Determine the (x, y) coordinate at the center of the cell enclosing the given text.  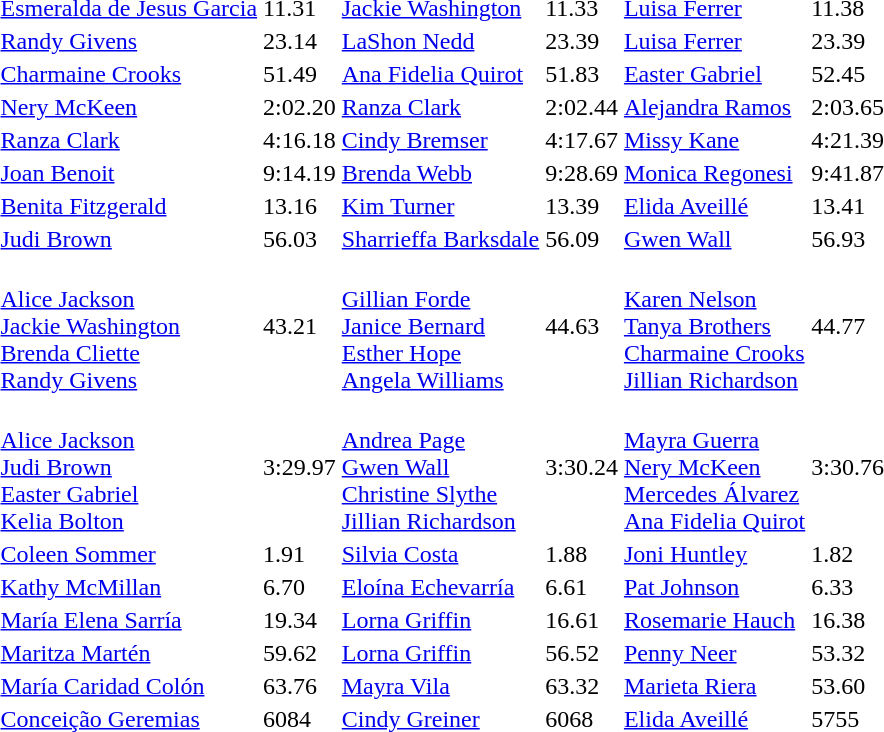
16.61 (582, 620)
Elida Aveillé (714, 206)
63.32 (582, 686)
56.09 (582, 239)
Marieta Riera (714, 686)
Joni Huntley (714, 554)
4:17.67 (582, 140)
Luisa Ferrer (714, 41)
51.83 (582, 74)
44.63 (582, 326)
43.21 (300, 326)
Monica Regonesi (714, 173)
9:28.69 (582, 173)
Sharrieffa Barksdale (440, 239)
19.34 (300, 620)
Cindy Bremser (440, 140)
Pat Johnson (714, 587)
2:02.20 (300, 107)
4:16.18 (300, 140)
LaShon Nedd (440, 41)
13.39 (582, 206)
13.16 (300, 206)
6.61 (582, 587)
63.76 (300, 686)
2:02.44 (582, 107)
Ranza Clark (440, 107)
Easter Gabriel (714, 74)
56.03 (300, 239)
Eloína Echevarría (440, 587)
1.91 (300, 554)
1.88 (582, 554)
Penny Neer (714, 653)
Missy Kane (714, 140)
Alejandra Ramos (714, 107)
51.49 (300, 74)
6.70 (300, 587)
Gwen Wall (714, 239)
Mayra Vila (440, 686)
Rosemarie Hauch (714, 620)
Mayra GuerraNery McKeenMercedes ÁlvarezAna Fidelia Quirot (714, 467)
9:14.19 (300, 173)
Ana Fidelia Quirot (440, 74)
3:30.24 (582, 467)
Silvia Costa (440, 554)
23.39 (582, 41)
56.52 (582, 653)
Brenda Webb (440, 173)
23.14 (300, 41)
Karen NelsonTanya BrothersCharmaine CrooksJillian Richardson (714, 326)
Kim Turner (440, 206)
Gillian FordeJanice BernardEsther HopeAngela Williams (440, 326)
Andrea PageGwen WallChristine SlytheJillian Richardson (440, 467)
59.62 (300, 653)
3:29.97 (300, 467)
